From the cell containing the given text, extract its center point as (X, Y) coordinate. 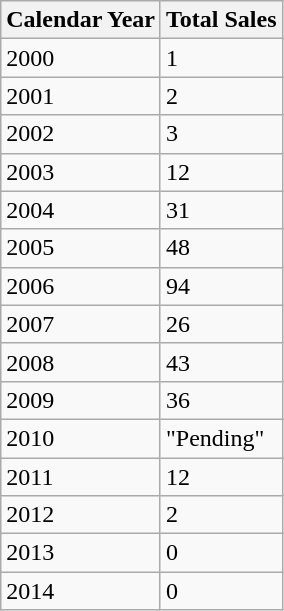
2006 (81, 286)
31 (221, 210)
26 (221, 324)
2002 (81, 134)
2007 (81, 324)
2013 (81, 553)
Calendar Year (81, 20)
2003 (81, 172)
2010 (81, 438)
2009 (81, 400)
36 (221, 400)
2012 (81, 515)
94 (221, 286)
2000 (81, 58)
"Pending" (221, 438)
2004 (81, 210)
48 (221, 248)
2005 (81, 248)
1 (221, 58)
2001 (81, 96)
2008 (81, 362)
2011 (81, 477)
Total Sales (221, 20)
3 (221, 134)
2014 (81, 591)
43 (221, 362)
